Search for the cell housing the specified text and yield its (X, Y) center coordinate. 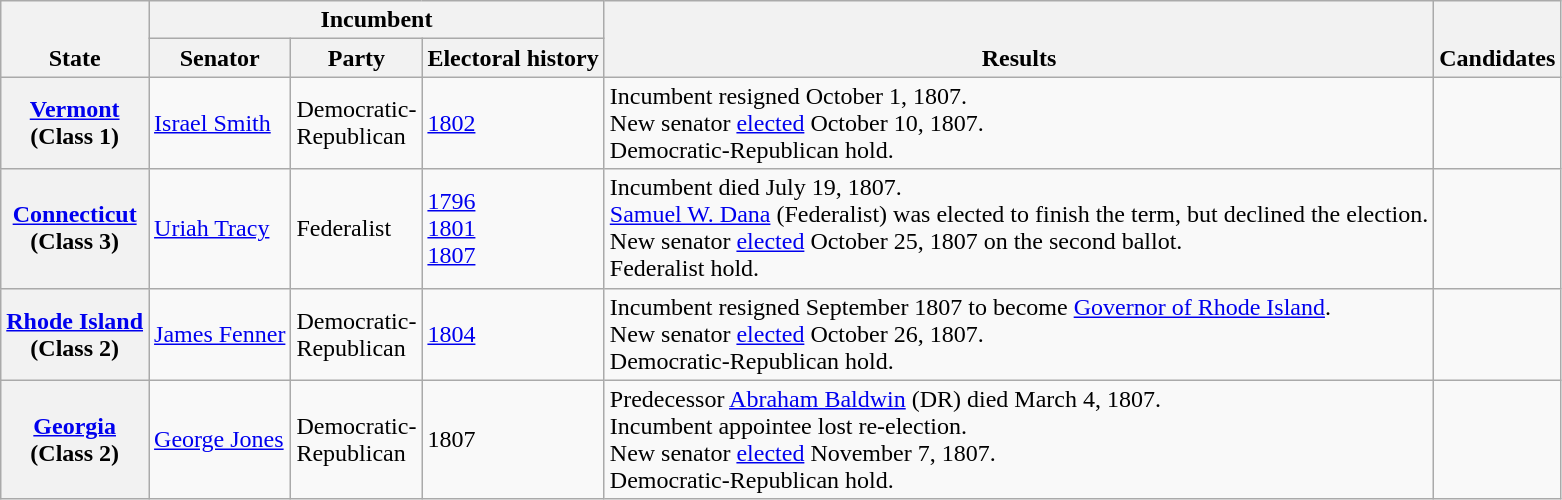
Incumbent resigned October 1, 1807.New senator elected October 10, 1807.Democratic-Republican hold. (1018, 123)
George Jones (220, 440)
Candidates (1498, 39)
Party (356, 58)
Israel Smith (220, 123)
James Fenner (220, 334)
Vermont(Class 1) (75, 123)
Senator (220, 58)
Rhode Island(Class 2) (75, 334)
Results (1018, 39)
Incumbent (377, 20)
1804 (513, 334)
1807 (513, 440)
Georgia(Class 2) (75, 440)
State (75, 39)
Electoral history (513, 58)
Incumbent resigned September 1807 to become Governor of Rhode Island.New senator elected October 26, 1807.Democratic-Republican hold. (1018, 334)
Uriah Tracy (220, 228)
Connecticut(Class 3) (75, 228)
1802 (513, 123)
Federalist (356, 228)
1796 18011807 (513, 228)
